Provide the (x, y) coordinate of the cell's center where the given text is located.  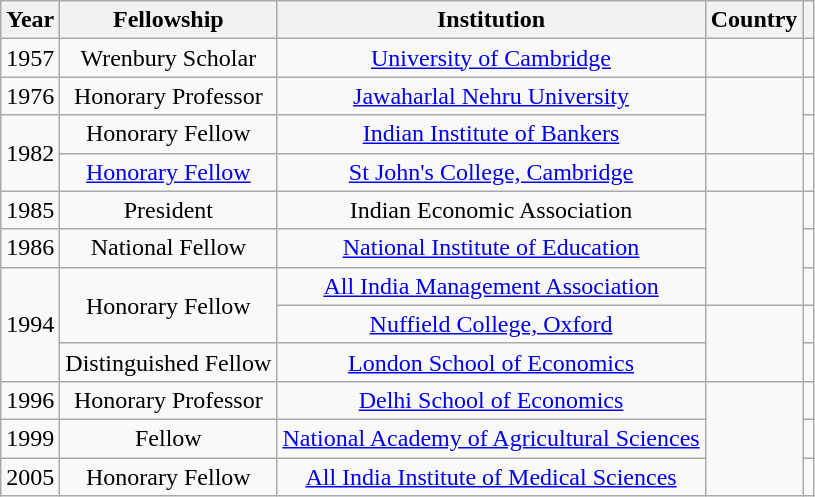
Fellowship (168, 20)
St John's College, Cambridge (491, 172)
University of Cambridge (491, 58)
Indian Economic Association (491, 210)
Year (30, 20)
2005 (30, 477)
National Institute of Education (491, 248)
1999 (30, 438)
1985 (30, 210)
Distinguished Fellow (168, 362)
Delhi School of Economics (491, 400)
All India Institute of Medical Sciences (491, 477)
Indian Institute of Bankers (491, 134)
1982 (30, 153)
1986 (30, 248)
Institution (491, 20)
1994 (30, 324)
Wrenbury Scholar (168, 58)
London School of Economics (491, 362)
President (168, 210)
National Fellow (168, 248)
Nuffield College, Oxford (491, 324)
1996 (30, 400)
National Academy of Agricultural Sciences (491, 438)
Country (754, 20)
All India Management Association (491, 286)
1957 (30, 58)
Fellow (168, 438)
Jawaharlal Nehru University (491, 96)
1976 (30, 96)
